For the text-containing cell, return its midpoint in [X, Y] coordinate format. 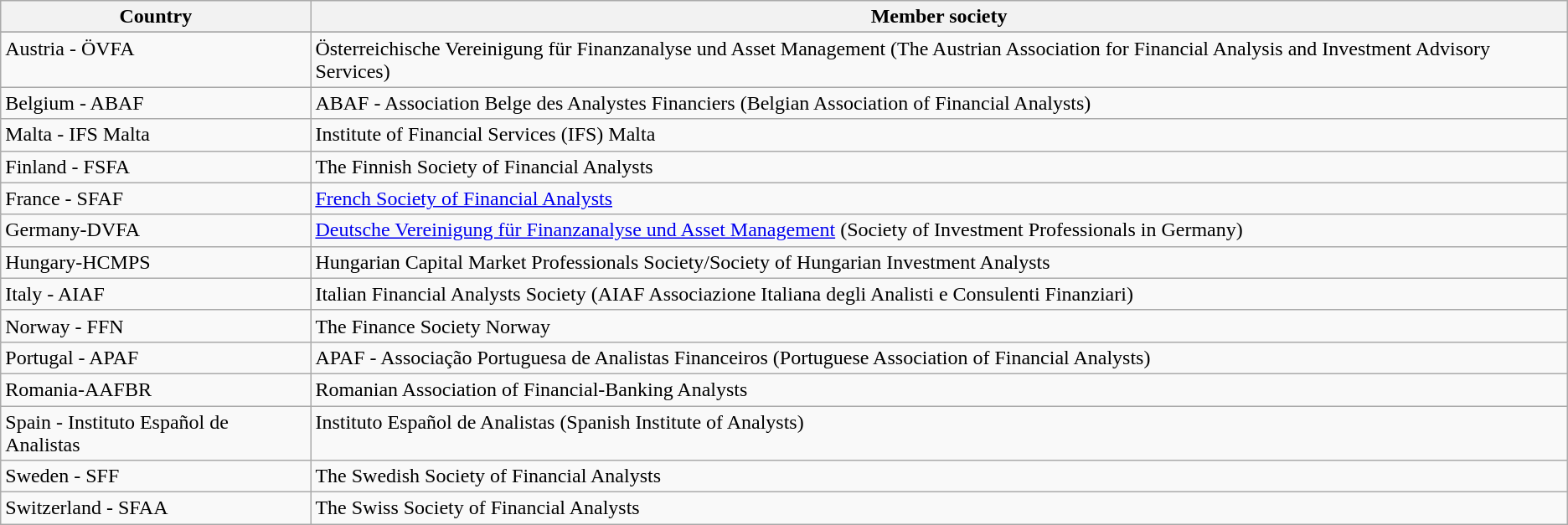
French Society of Financial Analysts [939, 198]
Instituto Español de Analistas (Spanish Institute of Analysts) [939, 432]
Member society [939, 17]
The Finance Society Norway [939, 326]
Italian Financial Analysts Society (AIAF Associazione Italiana degli Analisti e Consulenti Finanziari) [939, 294]
Switzerland - SFAA [156, 508]
The Swiss Society of Financial Analysts [939, 508]
Belgium - ABAF [156, 103]
Portugal - APAF [156, 358]
Deutsche Vereinigung für Finanzanalyse und Asset Management (Society of Investment Professionals in Germany) [939, 230]
ABAF - Association Belge des Analystes Financiers (Belgian Association of Financial Analysts) [939, 103]
Sweden - SFF [156, 476]
The Finnish Society of Financial Analysts [939, 167]
Austria - ÖVFA [156, 60]
Country [156, 17]
Hungarian Capital Market Professionals Society/Society of Hungarian Investment Analysts [939, 262]
Romanian Association of Financial-Banking Analysts [939, 389]
Österreichische Vereinigung für Finanzanalyse und Asset Management (The Austrian Association for Financial Analysis and Investment Advisory Services) [939, 60]
Malta - IFS Malta [156, 135]
Institute of Financial Services (IFS) Malta [939, 135]
Italy - AIAF [156, 294]
APAF - Associação Portuguesa de Analistas Financeiros (Portuguese Association of Financial Analysts) [939, 358]
Romania-AAFBR [156, 389]
Finland - FSFA [156, 167]
Hungary-HCMPS [156, 262]
Spain - Instituto Español de Analistas [156, 432]
Germany-DVFA [156, 230]
Norway - FFN [156, 326]
The Swedish Society of Financial Analysts [939, 476]
France - SFAF [156, 198]
